Detect which cell encompasses the target text, then output its [X, Y] center coordinate. 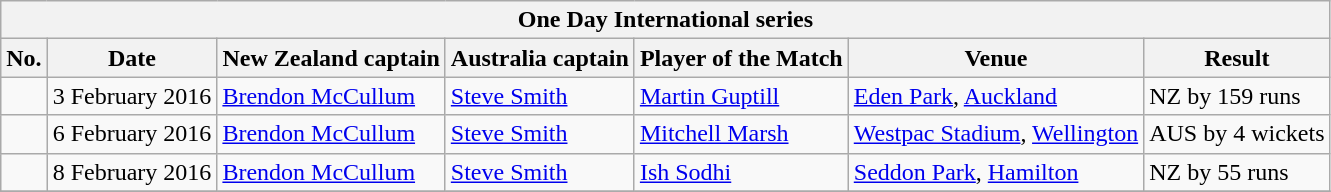
Seddon Park, Hamilton [996, 172]
Result [1237, 58]
Westpac Stadium, Wellington [996, 134]
Martin Guptill [741, 96]
Venue [996, 58]
3 February 2016 [132, 96]
NZ by 159 runs [1237, 96]
One Day International series [666, 20]
Ish Sodhi [741, 172]
6 February 2016 [132, 134]
NZ by 55 runs [1237, 172]
8 February 2016 [132, 172]
New Zealand captain [331, 58]
Date [132, 58]
No. [24, 58]
Australia captain [540, 58]
Eden Park, Auckland [996, 96]
Mitchell Marsh [741, 134]
Player of the Match [741, 58]
AUS by 4 wickets [1237, 134]
